Find where the given text appears and provide that cell's center as [X, Y] coordinate. 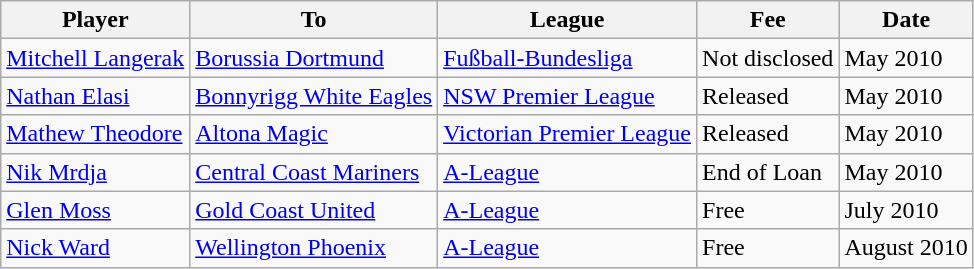
Player [96, 20]
Nathan Elasi [96, 96]
Altona Magic [314, 134]
Victorian Premier League [568, 134]
Glen Moss [96, 210]
League [568, 20]
Nick Ward [96, 248]
Fee [768, 20]
NSW Premier League [568, 96]
Central Coast Mariners [314, 172]
Borussia Dortmund [314, 58]
Fußball-Bundesliga [568, 58]
Date [906, 20]
Wellington Phoenix [314, 248]
Gold Coast United [314, 210]
Nik Mrdja [96, 172]
Mitchell Langerak [96, 58]
Bonnyrigg White Eagles [314, 96]
July 2010 [906, 210]
To [314, 20]
Mathew Theodore [96, 134]
Not disclosed [768, 58]
August 2010 [906, 248]
End of Loan [768, 172]
